Return the [x, y] coordinate for the center point of the cell that contains the specified text.  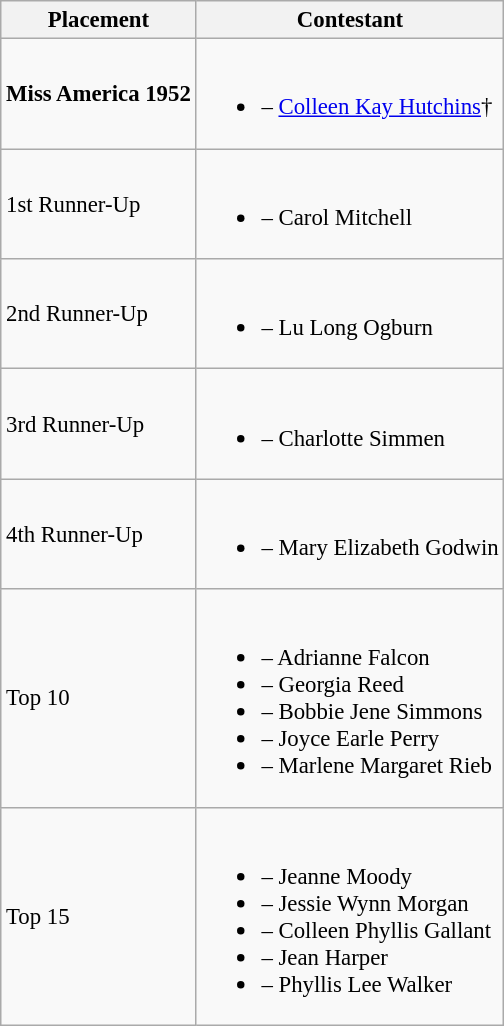
– Jeanne Moody – Jessie Wynn Morgan – Colleen Phyllis Gallant – Jean Harper – Phyllis Lee Walker [350, 916]
Placement [98, 20]
Contestant [350, 20]
1st Runner-Up [98, 204]
– Colleen Kay Hutchins† [350, 94]
– Mary Elizabeth Godwin [350, 534]
3rd Runner-Up [98, 424]
2nd Runner-Up [98, 314]
– Lu Long Ogburn [350, 314]
– Charlotte Simmen [350, 424]
4th Runner-Up [98, 534]
Miss America 1952 [98, 94]
– Carol Mitchell [350, 204]
– Adrianne Falcon – Georgia Reed – Bobbie Jene Simmons – Joyce Earle Perry – Marlene Margaret Rieb [350, 698]
Top 10 [98, 698]
Top 15 [98, 916]
